Pinpoint the cell where the given text exists, returning its (X, Y) midpoint coordinate. 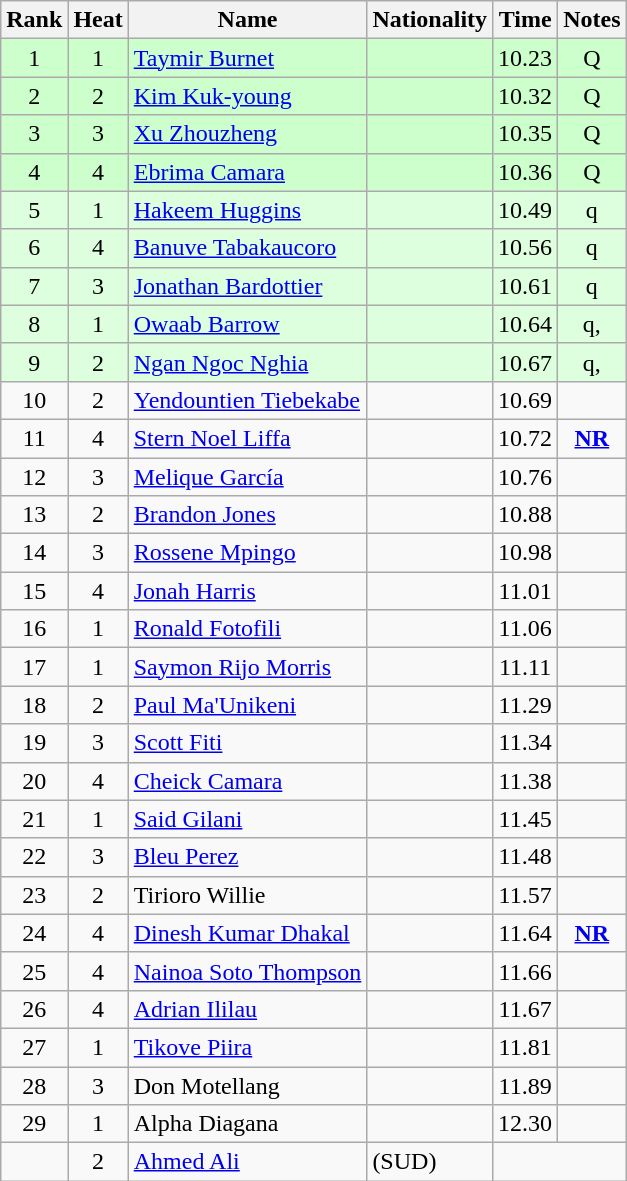
10.67 (526, 362)
Saymon Rijo Morris (248, 667)
11.48 (526, 857)
18 (34, 705)
Tirioro Willie (248, 895)
26 (34, 1009)
10 (34, 400)
11.45 (526, 819)
Stern Noel Liffa (248, 438)
23 (34, 895)
Ahmed Ali (248, 1162)
10.36 (526, 172)
11.67 (526, 1009)
10.56 (526, 248)
7 (34, 286)
(SUD) (430, 1162)
11.06 (526, 629)
20 (34, 781)
13 (34, 515)
10.88 (526, 515)
Nainoa Soto Thompson (248, 971)
11.57 (526, 895)
10.76 (526, 477)
10.23 (526, 58)
17 (34, 667)
10.64 (526, 324)
27 (34, 1047)
10.69 (526, 400)
11.01 (526, 591)
11.66 (526, 971)
29 (34, 1124)
Yendountien Tiebekabe (248, 400)
Said Gilani (248, 819)
11.34 (526, 743)
Jonathan Bardottier (248, 286)
Scott Fiti (248, 743)
Melique García (248, 477)
Jonah Harris (248, 591)
Banuve Tabakaucoro (248, 248)
Brandon Jones (248, 515)
10.35 (526, 134)
Bleu Perez (248, 857)
11.81 (526, 1047)
Notes (592, 20)
Don Motellang (248, 1085)
Dinesh Kumar Dhakal (248, 933)
Ngan Ngoc Nghia (248, 362)
Name (248, 20)
Xu Zhouzheng (248, 134)
5 (34, 210)
10.72 (526, 438)
Cheick Camara (248, 781)
19 (34, 743)
8 (34, 324)
11.89 (526, 1085)
10.32 (526, 96)
28 (34, 1085)
12 (34, 477)
Taymir Burnet (248, 58)
22 (34, 857)
Rank (34, 20)
9 (34, 362)
Rossene Mpingo (248, 553)
11.11 (526, 667)
Alpha Diagana (248, 1124)
Kim Kuk-young (248, 96)
Ronald Fotofili (248, 629)
10.98 (526, 553)
10.61 (526, 286)
11 (34, 438)
Tikove Piira (248, 1047)
11.29 (526, 705)
25 (34, 971)
11.64 (526, 933)
14 (34, 553)
Owaab Barrow (248, 324)
Adrian Ililau (248, 1009)
Nationality (430, 20)
Paul Ma'Unikeni (248, 705)
24 (34, 933)
Time (526, 20)
Heat (98, 20)
12.30 (526, 1124)
Hakeem Huggins (248, 210)
Ebrima Camara (248, 172)
6 (34, 248)
11.38 (526, 781)
16 (34, 629)
15 (34, 591)
10.49 (526, 210)
21 (34, 819)
